Provide the [x, y] coordinate of the cell's center where the given text is located.  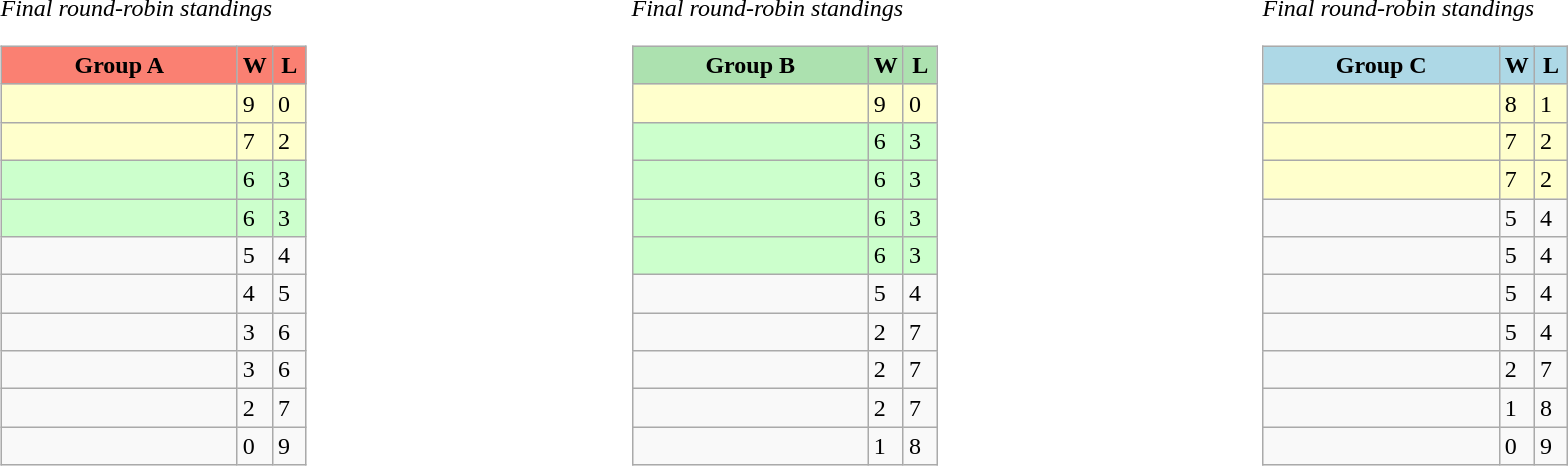
Group B [750, 65]
Group A [119, 65]
Group C [1381, 65]
